Scan for the cell matching the given text and deliver its (X, Y) coordinate at center. 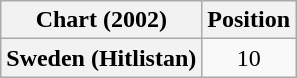
Position (249, 20)
Chart (2002) (102, 20)
Sweden (Hitlistan) (102, 58)
10 (249, 58)
